Provide the [X, Y] coordinate of the cell's center where the given text is located.  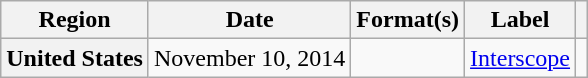
Interscope [520, 58]
Region [75, 20]
Date [249, 20]
Label [520, 20]
United States [75, 58]
Format(s) [408, 20]
November 10, 2014 [249, 58]
